Identify which cell holds the provided text, then report its (X, Y) central coordinate. 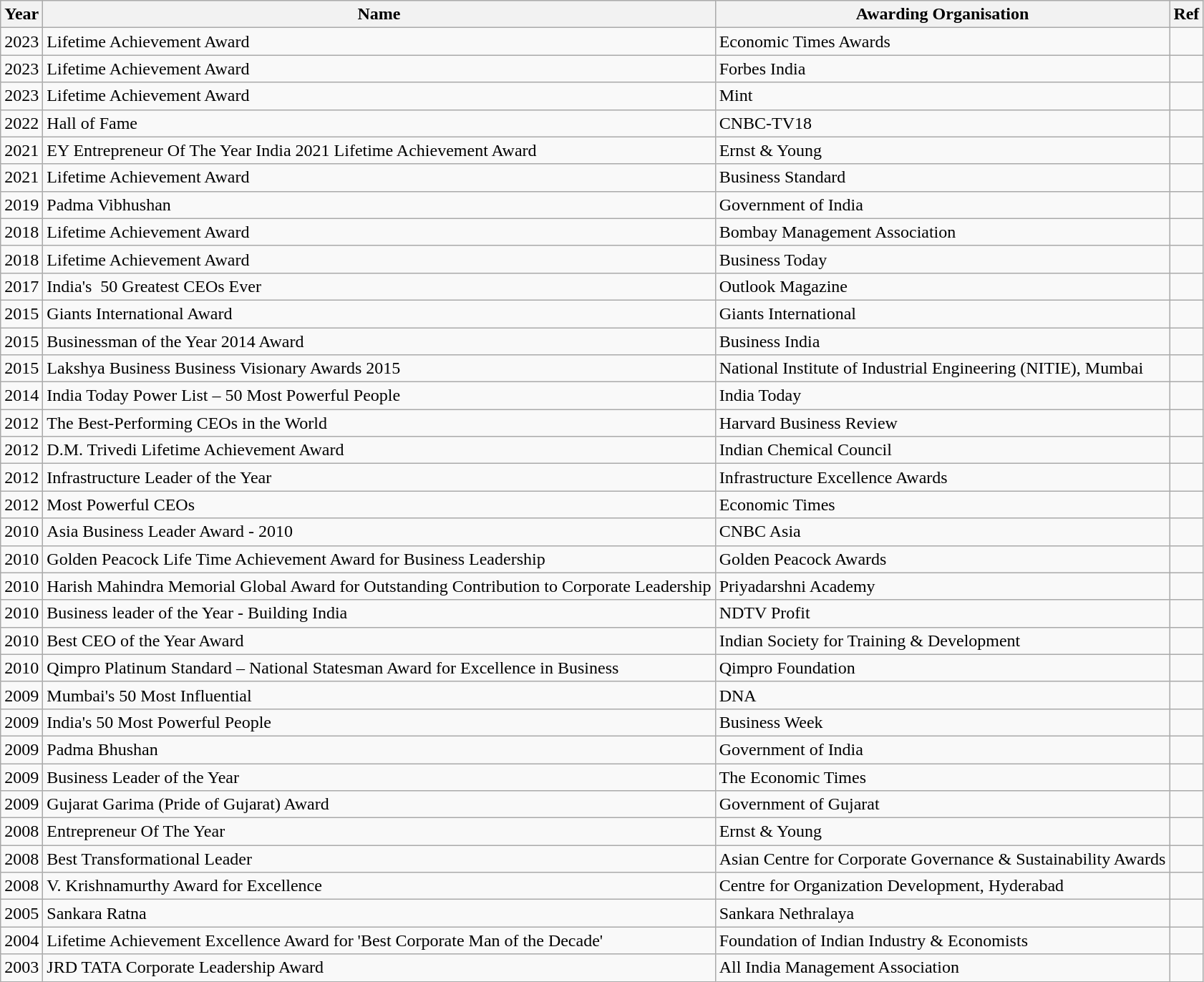
Business Standard (942, 178)
Awarding Organisation (942, 14)
2022 (21, 123)
Infrastructure Excellence Awards (942, 477)
2017 (21, 286)
Outlook Magazine (942, 286)
Giants International Award (379, 313)
EY Entrepreneur Of The Year India 2021 Lifetime Achievement Award (379, 150)
Lakshya Business Business Visionary Awards 2015 (379, 369)
Indian Chemical Council (942, 450)
National Institute of Industrial Engineering (NITIE), Mumbai (942, 369)
D.M. Trivedi Lifetime Achievement Award (379, 450)
Business leader of the Year - Building India (379, 613)
Qimpro Foundation (942, 668)
Economic Times (942, 505)
Entrepreneur Of The Year (379, 832)
Government of Gujarat (942, 804)
The Best-Performing CEOs in the World (379, 423)
Lifetime Achievement Excellence Award for 'Best Corporate Man of the Decade' (379, 940)
Asian Centre for Corporate Governance & Sustainability Awards (942, 859)
Foundation of Indian Industry & Economists (942, 940)
Ref (1187, 14)
DNA (942, 695)
Indian Society for Training & Development (942, 641)
Business Week (942, 722)
Padma Bhushan (379, 749)
Businessman of the Year 2014 Award (379, 341)
Forbes India (942, 69)
Most Powerful CEOs (379, 505)
Business Today (942, 259)
Gujarat Garima (Pride of Gujarat) Award (379, 804)
CNBC-TV18 (942, 123)
Bombay Management Association (942, 232)
Hall of Fame (379, 123)
CNBC Asia (942, 532)
Giants International (942, 313)
2019 (21, 205)
V. Krishnamurthy Award for Excellence (379, 886)
Qimpro Platinum Standard – National Statesman Award for Excellence in Business (379, 668)
Infrastructure Leader of the Year (379, 477)
India's 50 Most Powerful People (379, 722)
Priyadarshni Academy (942, 586)
Golden Peacock Life Time Achievement Award for Business Leadership (379, 559)
2004 (21, 940)
India's 50 Greatest CEOs Ever (379, 286)
Business Leader of the Year (379, 777)
2014 (21, 396)
NDTV Profit (942, 613)
JRD TATA Corporate Leadership Award (379, 968)
Best Transformational Leader (379, 859)
Asia Business Leader Award - 2010 (379, 532)
Harvard Business Review (942, 423)
Golden Peacock Awards (942, 559)
Mint (942, 96)
Name (379, 14)
Business India (942, 341)
All India Management Association (942, 968)
Best CEO of the Year Award (379, 641)
India Today (942, 396)
Year (21, 14)
Mumbai's 50 Most Influential (379, 695)
Harish Mahindra Memorial Global Award for Outstanding Contribution to Corporate Leadership (379, 586)
The Economic Times (942, 777)
Padma Vibhushan (379, 205)
India Today Power List – 50 Most Powerful People (379, 396)
Sankara Nethralaya (942, 913)
Economic Times Awards (942, 42)
Sankara Ratna (379, 913)
2005 (21, 913)
2003 (21, 968)
Centre for Organization Development, Hyderabad (942, 886)
